Locate the cell with the specified text and output its (X, Y) center coordinate. 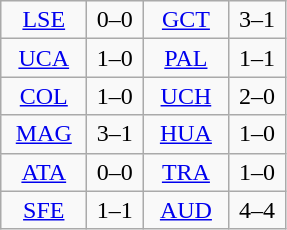
UCH (186, 96)
SFE (44, 210)
AUD (186, 210)
MAG (44, 134)
PAL (186, 58)
TRA (186, 172)
2–0 (257, 96)
ATA (44, 172)
GCT (186, 20)
COL (44, 96)
HUA (186, 134)
LSE (44, 20)
4–4 (257, 210)
UCA (44, 58)
